Scan for the cell matching the given text and deliver its (x, y) coordinate at center. 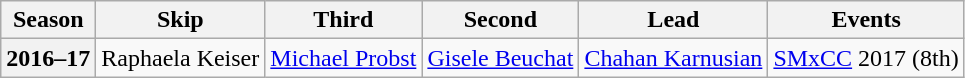
SMxCC 2017 (8th) (866, 58)
Gisele Beuchat (500, 58)
Lead (674, 20)
2016–17 (48, 58)
Events (866, 20)
Chahan Karnusian (674, 58)
Skip (180, 20)
Season (48, 20)
Raphaela Keiser (180, 58)
Third (344, 20)
Michael Probst (344, 58)
Second (500, 20)
